For the text-containing cell, return its midpoint in [x, y] coordinate format. 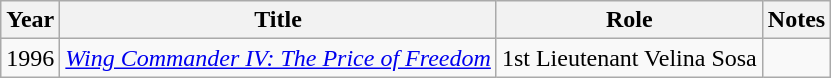
Year [30, 20]
1996 [30, 58]
Wing Commander IV: The Price of Freedom [278, 58]
Notes [796, 20]
Role [629, 20]
Title [278, 20]
1st Lieutenant Velina Sosa [629, 58]
